Return the (X, Y) coordinate for the center point of the cell that contains the specified text.  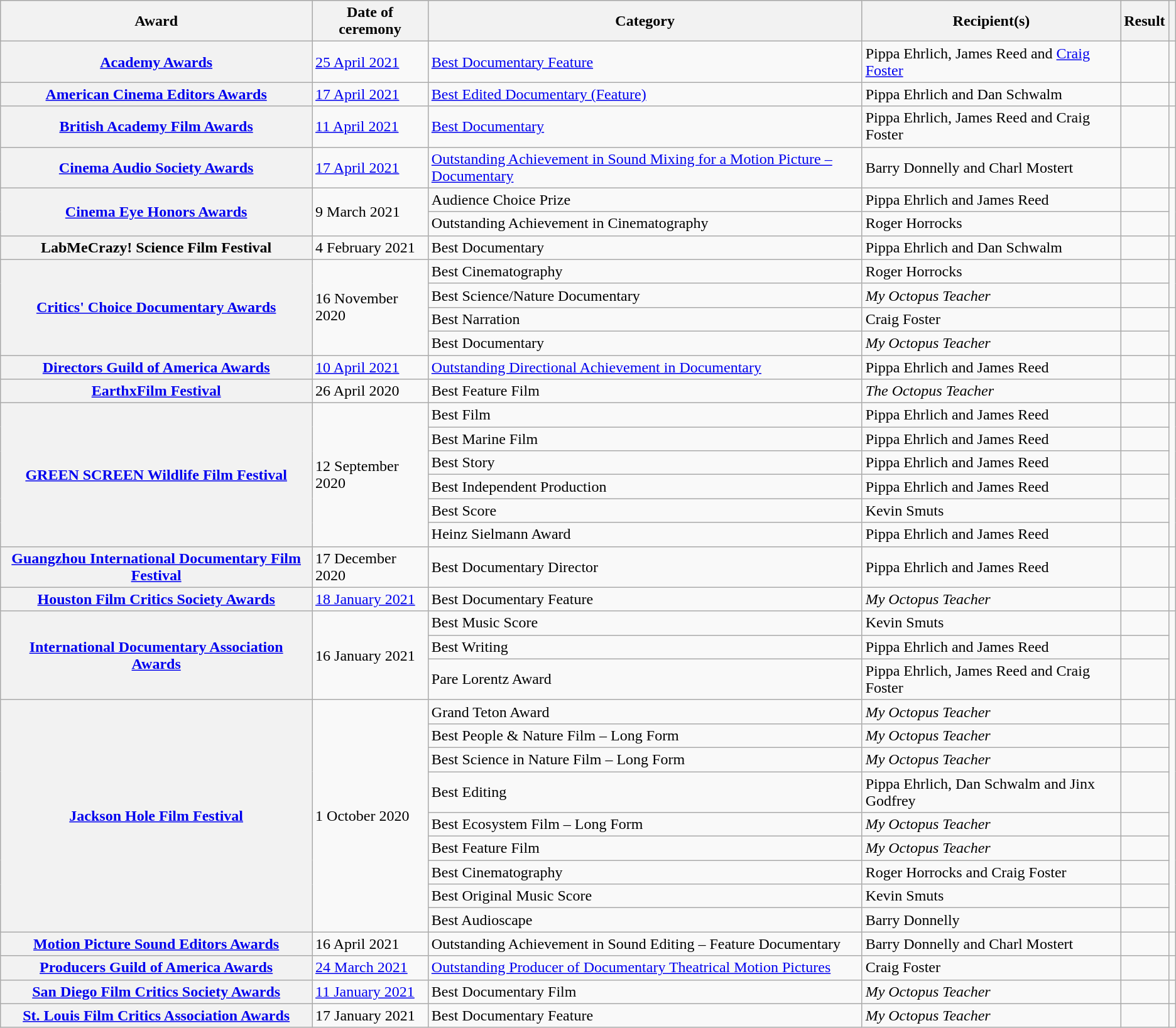
Heinz Sielmann Award (645, 534)
18 January 2021 (371, 599)
Date of ceremony (371, 21)
1 October 2020 (371, 816)
4 February 2021 (371, 247)
Houston Film Critics Society Awards (156, 599)
Best People & Nature Film – Long Form (645, 735)
Best Independent Production (645, 487)
24 March 2021 (371, 968)
12 September 2020 (371, 475)
Award (156, 21)
11 January 2021 (371, 992)
16 April 2021 (371, 944)
Guangzhou International Documentary Film Festival (156, 566)
Best Edited Documentary (Feature) (645, 94)
Best Story (645, 463)
26 April 2020 (371, 391)
Best Documentary Film (645, 992)
Outstanding Producer of Documentary Theatrical Motion Pictures (645, 968)
Best Narration (645, 319)
Pippa Ehrlich, Dan Schwalm and Jinx Godfrey (991, 791)
Grand Teton Award (645, 711)
Outstanding Achievement in Sound Mixing for a Motion Picture – Documentary (645, 167)
Audience Choice Prize (645, 200)
9 March 2021 (371, 212)
Critics' Choice Documentary Awards (156, 307)
Best Science in Nature Film – Long Form (645, 759)
Best Science/Nature Documentary (645, 295)
25 April 2021 (371, 62)
Best Marine Film (645, 439)
Pare Lorentz Award (645, 679)
Best Editing (645, 791)
10 April 2021 (371, 367)
St. Louis Film Critics Association Awards (156, 1015)
The Octopus Teacher (991, 391)
EarthxFilm Festival (156, 391)
Result (1145, 21)
American Cinema Editors Awards (156, 94)
Best Original Music Score (645, 896)
Academy Awards (156, 62)
Jackson Hole Film Festival (156, 816)
Best Documentary Director (645, 566)
Barry Donnelly (991, 920)
International Documentary Association Awards (156, 656)
Producers Guild of America Awards (156, 968)
16 November 2020 (371, 307)
11 April 2021 (371, 127)
Motion Picture Sound Editors Awards (156, 944)
San Diego Film Critics Society Awards (156, 992)
LabMeCrazy! Science Film Festival (156, 247)
Category (645, 21)
Best Film (645, 415)
Recipient(s) (991, 21)
Best Ecosystem Film – Long Form (645, 825)
Directors Guild of America Awards (156, 367)
Cinema Audio Society Awards (156, 167)
Best Writing (645, 647)
17 January 2021 (371, 1015)
Outstanding Achievement in Sound Editing – Feature Documentary (645, 944)
16 January 2021 (371, 656)
Best Music Score (645, 623)
Roger Horrocks and Craig Foster (991, 872)
17 December 2020 (371, 566)
Outstanding Directional Achievement in Documentary (645, 367)
Best Score (645, 511)
Outstanding Achievement in Cinematography (645, 224)
GREEN SCREEN Wildlife Film Festival (156, 475)
Cinema Eye Honors Awards (156, 212)
British Academy Film Awards (156, 127)
Best Audioscape (645, 920)
